Detect which cell encompasses the target text, then output its [X, Y] center coordinate. 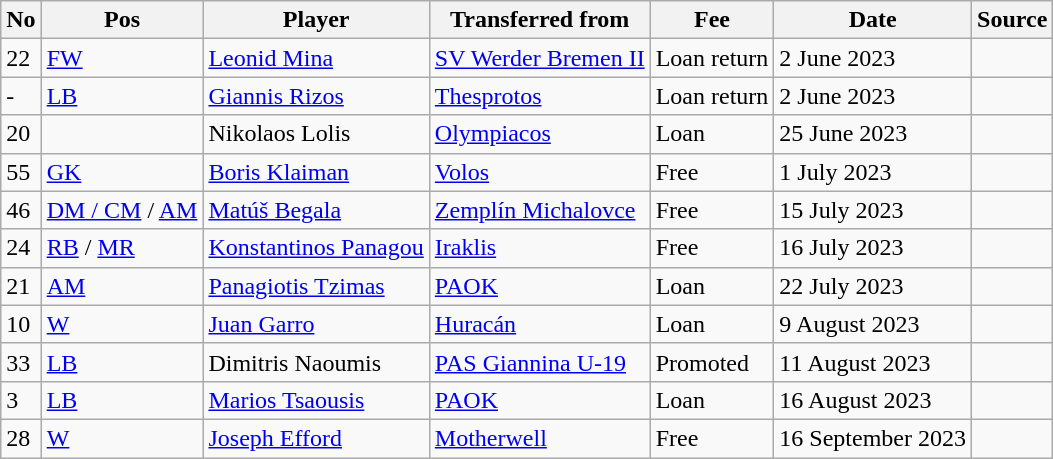
AM [122, 286]
Dimitris Naoumis [316, 362]
Konstantinos Panagou [316, 248]
- [21, 96]
28 [21, 438]
Iraklis [540, 248]
22 July 2023 [873, 286]
Matúš Begala [316, 210]
10 [21, 324]
Volos [540, 172]
16 August 2023 [873, 400]
Fee [712, 20]
Boris Klaiman [316, 172]
9 August 2023 [873, 324]
Source [1012, 20]
No [21, 20]
25 June 2023 [873, 134]
Pos [122, 20]
SV Werder Bremen II [540, 58]
PAS Giannina U-19 [540, 362]
33 [21, 362]
Giannis Rizos [316, 96]
Thesprotos [540, 96]
Huracán [540, 324]
Juan Garro [316, 324]
Zemplín Michalovce [540, 210]
11 August 2023 [873, 362]
55 [21, 172]
Promoted [712, 362]
Player [316, 20]
3 [21, 400]
22 [21, 58]
Transferred from [540, 20]
24 [21, 248]
Panagiotis Tzimas [316, 286]
1 July 2023 [873, 172]
Nikolaos Lolis [316, 134]
46 [21, 210]
Olympiacos [540, 134]
Leonid Mina [316, 58]
DM / CM / AM [122, 210]
21 [21, 286]
16 July 2023 [873, 248]
20 [21, 134]
GK [122, 172]
Motherwell [540, 438]
FW [122, 58]
16 September 2023 [873, 438]
Marios Tsaousis [316, 400]
Date [873, 20]
15 July 2023 [873, 210]
Joseph Efford [316, 438]
RB / MR [122, 248]
